Extract the [X, Y] coordinate from the center of the cell holding the provided text.  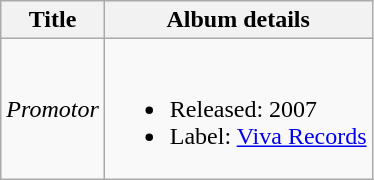
Album details [238, 20]
Released: 2007Label: Viva Records [238, 109]
Title [53, 20]
Promotor [53, 109]
